From the cell containing the given text, extract its center point as [x, y] coordinate. 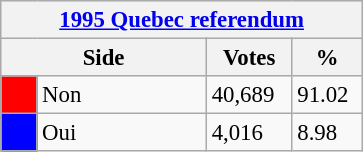
Side [104, 58]
Oui [122, 133]
Votes [249, 58]
40,689 [249, 95]
Non [122, 95]
8.98 [328, 133]
4,016 [249, 133]
1995 Quebec referendum [182, 20]
91.02 [328, 95]
% [328, 58]
